Scan for the cell matching the given text and deliver its (x, y) coordinate at center. 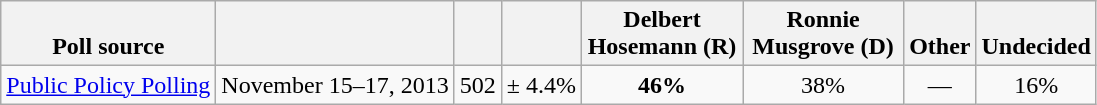
Other (940, 34)
RonnieMusgrove (D) (824, 34)
November 15–17, 2013 (335, 85)
502 (478, 85)
Poll source (108, 34)
DelbertHosemann (R) (662, 34)
16% (1036, 85)
Public Policy Polling (108, 85)
± 4.4% (541, 85)
46% (662, 85)
— (940, 85)
Undecided (1036, 34)
38% (824, 85)
